Determine the [X, Y] coordinate at the center of the cell enclosing the given text.  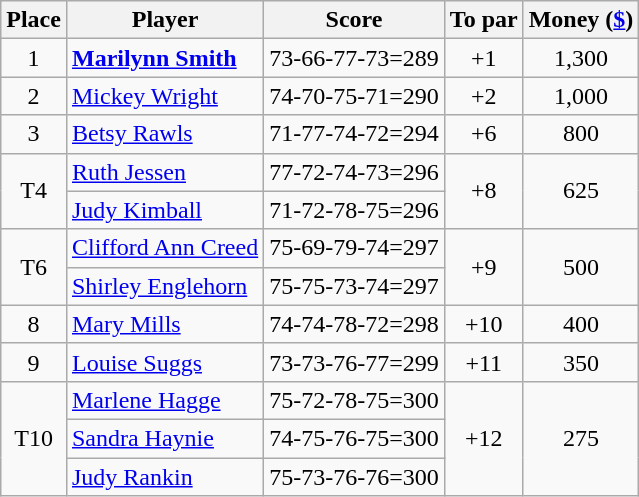
1,000 [581, 96]
Mary Mills [164, 324]
Judy Rankin [164, 477]
To par [484, 20]
Player [164, 20]
3 [34, 134]
Ruth Jessen [164, 172]
Marilynn Smith [164, 58]
400 [581, 324]
Money ($) [581, 20]
Score [354, 20]
Place [34, 20]
+2 [484, 96]
75-72-78-75=300 [354, 400]
9 [34, 362]
+12 [484, 438]
2 [34, 96]
75-75-73-74=297 [354, 286]
75-69-79-74=297 [354, 248]
Betsy Rawls [164, 134]
500 [581, 267]
275 [581, 438]
71-77-74-72=294 [354, 134]
Marlene Hagge [164, 400]
74-70-75-71=290 [354, 96]
74-75-76-75=300 [354, 438]
74-74-78-72=298 [354, 324]
+10 [484, 324]
8 [34, 324]
Sandra Haynie [164, 438]
75-73-76-76=300 [354, 477]
350 [581, 362]
Louise Suggs [164, 362]
+8 [484, 191]
T4 [34, 191]
73-73-76-77=299 [354, 362]
800 [581, 134]
+11 [484, 362]
73-66-77-73=289 [354, 58]
Clifford Ann Creed [164, 248]
+1 [484, 58]
+6 [484, 134]
+9 [484, 267]
T6 [34, 267]
T10 [34, 438]
Shirley Englehorn [164, 286]
625 [581, 191]
71-72-78-75=296 [354, 210]
1,300 [581, 58]
77-72-74-73=296 [354, 172]
Judy Kimball [164, 210]
Mickey Wright [164, 96]
1 [34, 58]
